For the text-containing cell, return its midpoint in [x, y] coordinate format. 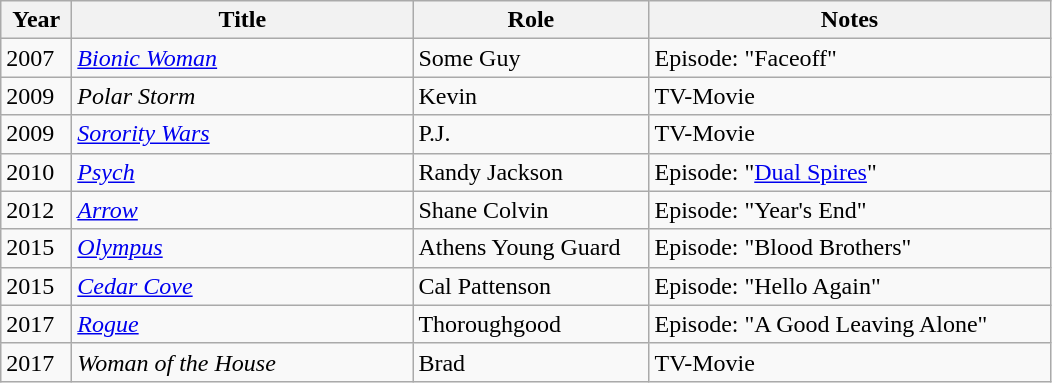
2007 [36, 58]
Kevin [531, 96]
Arrow [242, 210]
Episode: "Hello Again" [850, 286]
Cedar Cove [242, 286]
Rogue [242, 324]
Episode: "A Good Leaving Alone" [850, 324]
Olympus [242, 248]
Sorority Wars [242, 134]
Woman of the House [242, 362]
Year [36, 20]
Brad [531, 362]
Thoroughgood [531, 324]
Some Guy [531, 58]
Role [531, 20]
Title [242, 20]
Notes [850, 20]
Randy Jackson [531, 172]
Episode: "Faceoff" [850, 58]
Shane Colvin [531, 210]
2010 [36, 172]
Athens Young Guard [531, 248]
Bionic Woman [242, 58]
Cal Pattenson [531, 286]
Psych [242, 172]
P.J. [531, 134]
Episode: "Dual Spires" [850, 172]
Episode: "Blood Brothers" [850, 248]
2012 [36, 210]
Episode: "Year's End" [850, 210]
Polar Storm [242, 96]
